Provide the (X, Y) coordinate of the cell's center where the given text is located.  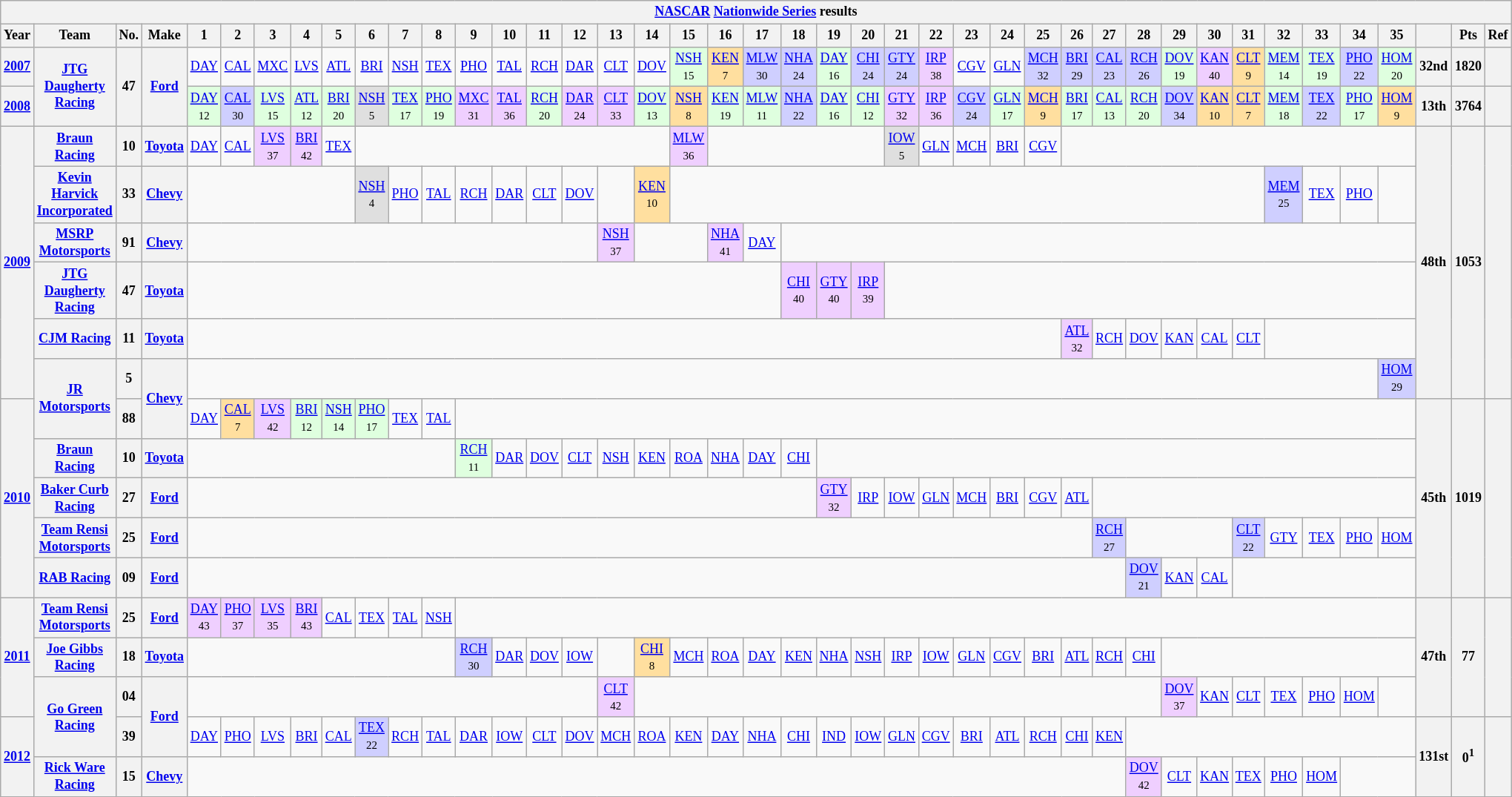
4 (307, 36)
KEN10 (652, 194)
32 (1284, 36)
DOV34 (1179, 107)
No. (129, 36)
16 (726, 36)
BRI17 (1077, 107)
HOM9 (1396, 107)
6 (372, 36)
MCH32 (1043, 67)
19 (834, 36)
CLT33 (616, 107)
TEX17 (405, 107)
PHO22 (1359, 67)
Pts (1469, 36)
39 (129, 737)
131st (1433, 756)
28 (1144, 36)
KAN40 (1215, 67)
Rick Ware Racing (74, 777)
CLT9 (1248, 67)
RAB Racing (74, 578)
MCH9 (1043, 107)
17 (762, 36)
Year (18, 36)
04 (129, 697)
CLT42 (616, 697)
NSH8 (688, 107)
2 (237, 36)
GLN17 (1008, 107)
IRP38 (935, 67)
2012 (18, 756)
GTY (1284, 538)
IRP39 (869, 291)
DOV21 (1144, 578)
45th (1433, 497)
1820 (1469, 67)
13 (616, 36)
CLT7 (1248, 107)
MEM18 (1284, 107)
NSH14 (338, 418)
77 (1469, 657)
RCH11 (474, 458)
1019 (1469, 497)
DAY43 (204, 618)
DAY12 (204, 107)
31 (1248, 36)
IOW5 (902, 146)
01 (1469, 756)
NSH5 (372, 107)
MLW30 (762, 67)
22 (935, 36)
26 (1077, 36)
CAL13 (1110, 107)
IND (834, 737)
DAR24 (580, 107)
KEN19 (726, 107)
20 (869, 36)
8 (439, 36)
LVS15 (273, 107)
TEX19 (1322, 67)
DOV37 (1179, 697)
Ref (1498, 36)
Team (74, 36)
1053 (1469, 262)
MSRP Motorsports (74, 242)
GTY40 (834, 291)
MLW11 (762, 107)
CAL23 (1110, 67)
CHI24 (869, 67)
09 (129, 578)
2010 (18, 497)
7 (405, 36)
21 (902, 36)
LVS35 (273, 618)
24 (1008, 36)
29 (1179, 36)
47th (1433, 657)
DOV19 (1179, 67)
2011 (18, 657)
MEM25 (1284, 194)
HOM20 (1396, 67)
NASCAR Nationwide Series results (756, 12)
RCH26 (1144, 67)
CJM Racing (74, 339)
9 (474, 36)
2007 (18, 67)
MXC31 (474, 107)
1 (204, 36)
DOV42 (1144, 777)
BRI12 (307, 418)
GTY24 (902, 67)
IRP36 (935, 107)
12 (580, 36)
13th (1433, 107)
32nd (1433, 67)
NHA24 (799, 67)
BRI42 (307, 146)
MXC (273, 67)
35 (1396, 36)
CHI8 (652, 658)
KEN7 (726, 67)
88 (129, 418)
2009 (18, 262)
48th (1433, 262)
TAL36 (510, 107)
34 (1359, 36)
RCH27 (1110, 538)
LVS42 (273, 418)
DOV13 (652, 107)
91 (129, 242)
3 (273, 36)
2008 (18, 107)
NSH4 (372, 194)
LVS37 (273, 146)
ATL12 (307, 107)
NSH15 (688, 67)
BRI43 (307, 618)
CAL30 (237, 107)
JR Motorsports (74, 399)
CGV24 (972, 107)
Joe Gibbs Racing (74, 658)
CHI12 (869, 107)
NHA22 (799, 107)
Go Green Racing (74, 716)
HOM29 (1396, 379)
KAN10 (1215, 107)
PHO19 (439, 107)
Kevin Harvick Incorporated (74, 194)
14 (652, 36)
BRI20 (338, 107)
30 (1215, 36)
PHO37 (237, 618)
RCH30 (474, 658)
NSH37 (616, 242)
3764 (1469, 107)
BRI29 (1077, 67)
CHI40 (799, 291)
Baker Curb Racing (74, 498)
CAL7 (237, 418)
NHA41 (726, 242)
MEM14 (1284, 67)
23 (972, 36)
ATL32 (1077, 339)
MLW36 (688, 146)
CLT22 (1248, 538)
Make (165, 36)
